Detect which cell encompasses the target text, then output its (x, y) center coordinate. 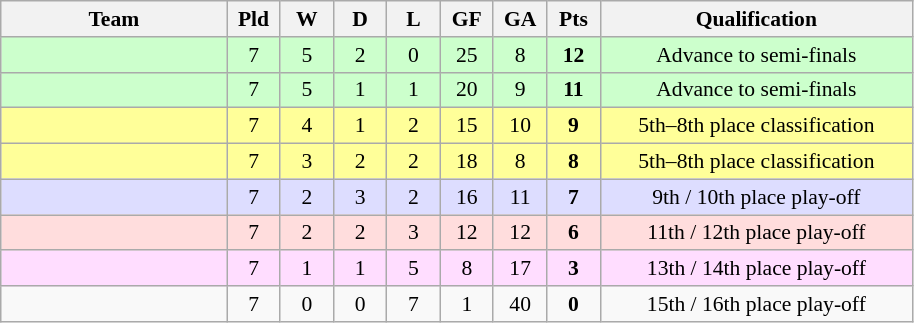
Qualification (756, 19)
4 (306, 126)
11th / 12th place play-off (756, 233)
15 (466, 126)
Pts (574, 19)
25 (466, 55)
40 (520, 304)
18 (466, 162)
6 (574, 233)
L (414, 19)
13th / 14th place play-off (756, 269)
W (306, 19)
15th / 16th place play-off (756, 304)
GF (466, 19)
Team (114, 19)
20 (466, 90)
GA (520, 19)
16 (466, 197)
D (360, 19)
Pld (254, 19)
10 (520, 126)
17 (520, 269)
9th / 10th place play-off (756, 197)
